Provide the [X, Y] coordinate of the cell's center where the given text is located.  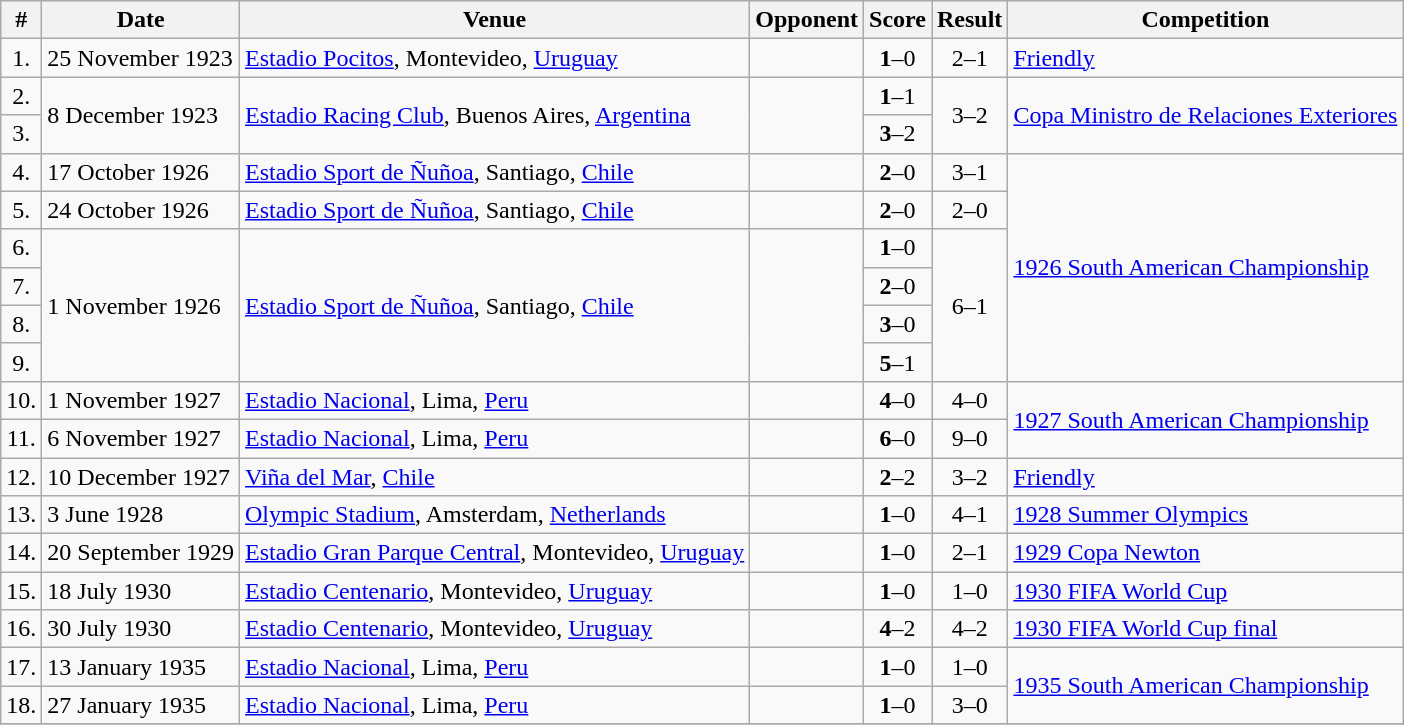
Result [970, 20]
17. [22, 667]
Score [898, 20]
1930 FIFA World Cup final [1206, 629]
18 July 1930 [141, 591]
27 January 1935 [141, 705]
30 July 1930 [141, 629]
3–1 [970, 172]
Date [141, 20]
6–1 [970, 305]
8. [22, 324]
5. [22, 210]
3 June 1928 [141, 515]
Competition [1206, 20]
14. [22, 553]
5–1 [898, 362]
10 December 1927 [141, 477]
Venue [495, 20]
1927 South American Championship [1206, 419]
12. [22, 477]
10. [22, 400]
9. [22, 362]
4. [22, 172]
18. [22, 705]
20 September 1929 [141, 553]
13. [22, 515]
Copa Ministro de Relaciones Exteriores [1206, 115]
1 November 1926 [141, 305]
9–0 [970, 438]
2. [22, 96]
1928 Summer Olympics [1206, 515]
1929 Copa Newton [1206, 553]
24 October 1926 [141, 210]
Viña del Mar, Chile [495, 477]
15. [22, 591]
Opponent [807, 20]
3. [22, 134]
1 November 1927 [141, 400]
1926 South American Championship [1206, 267]
8 December 1923 [141, 115]
Estadio Pocitos, Montevideo, Uruguay [495, 58]
6–0 [898, 438]
Olympic Stadium, Amsterdam, Netherlands [495, 515]
1. [22, 58]
1935 South American Championship [1206, 686]
1–1 [898, 96]
25 November 1923 [141, 58]
Estadio Racing Club, Buenos Aires, Argentina [495, 115]
6. [22, 248]
2–2 [898, 477]
7. [22, 286]
6 November 1927 [141, 438]
16. [22, 629]
4–1 [970, 515]
1930 FIFA World Cup [1206, 591]
13 January 1935 [141, 667]
17 October 1926 [141, 172]
11. [22, 438]
Estadio Gran Parque Central, Montevideo, Uruguay [495, 553]
# [22, 20]
